From the cell containing the given text, extract its center point as (x, y) coordinate. 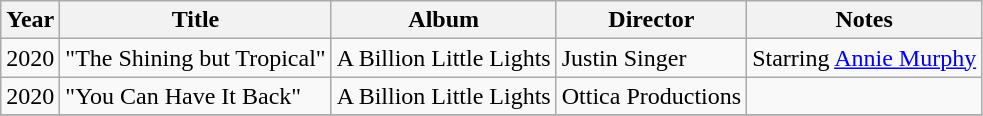
Justin Singer (651, 58)
Notes (864, 20)
Title (196, 20)
"The Shining but Tropical" (196, 58)
Album (444, 20)
Starring Annie Murphy (864, 58)
Ottica Productions (651, 96)
Director (651, 20)
Year (30, 20)
"You Can Have It Back" (196, 96)
